Extract the (x, y) coordinate from the center of the cell holding the provided text.  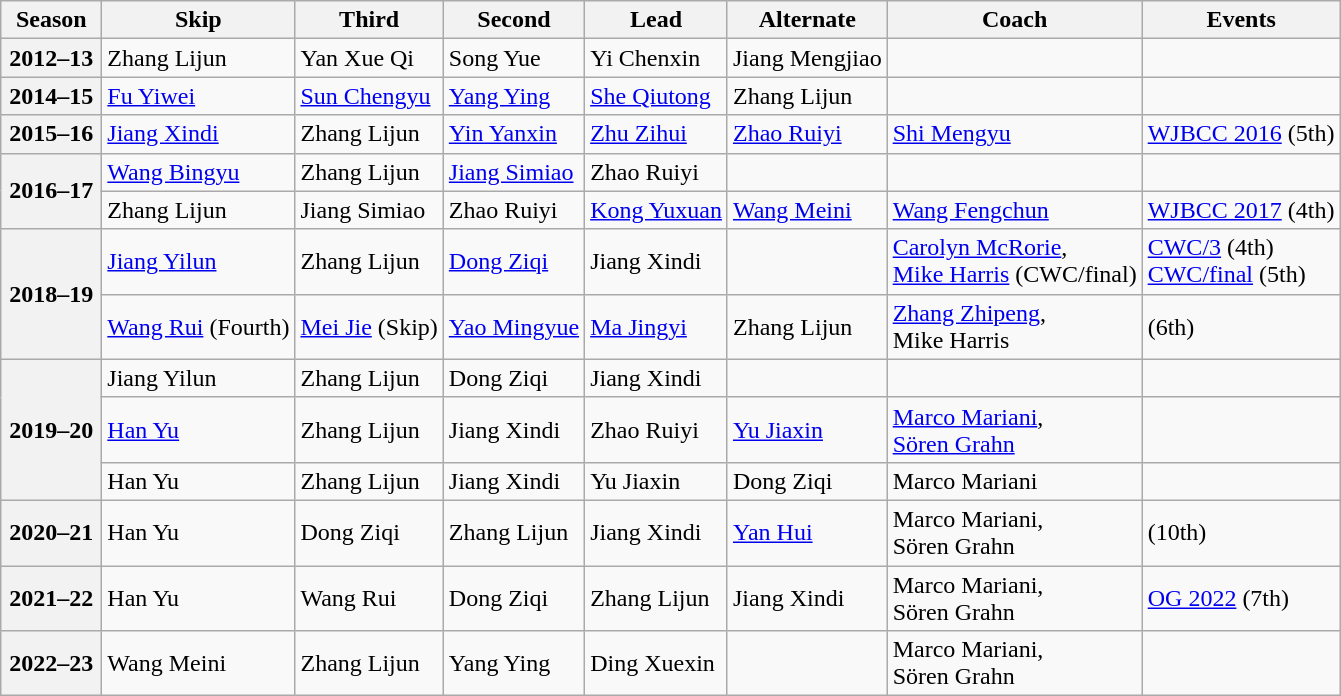
Wang Bingyu (198, 172)
She Qiutong (656, 96)
Yin Yanxin (514, 134)
Third (369, 20)
2018–19 (52, 294)
Sun Chengyu (369, 96)
Coach (1014, 20)
2012–13 (52, 58)
Second (514, 20)
Events (1241, 20)
Shi Mengyu (1014, 134)
Yi Chenxin (656, 58)
Fu Yiwei (198, 96)
Kong Yuxuan (656, 210)
(10th) (1241, 532)
2022–23 (52, 664)
Song Yue (514, 58)
2021–22 (52, 598)
2019–20 (52, 430)
Yao Mingyue (514, 326)
Wang Rui (Fourth) (198, 326)
WJBCC 2016 (5th) (1241, 134)
Lead (656, 20)
Wang Rui (369, 598)
Yan Xue Qi (369, 58)
Ma Jingyi (656, 326)
Yan Hui (807, 532)
Season (52, 20)
WJBCC 2017 (4th) (1241, 210)
OG 2022 (7th) (1241, 598)
Carolyn McRorie,Mike Harris (CWC/final) (1014, 262)
Alternate (807, 20)
Mei Jie (Skip) (369, 326)
Zhang Zhipeng,Mike Harris (1014, 326)
(6th) (1241, 326)
Skip (198, 20)
Zhu Zihui (656, 134)
2014–15 (52, 96)
Ding Xuexin (656, 664)
2020–21 (52, 532)
CWC/3 (4th)CWC/final (5th) (1241, 262)
Jiang Mengjiao (807, 58)
Wang Fengchun (1014, 210)
2016–17 (52, 191)
2015–16 (52, 134)
Marco Mariani (1014, 481)
